Detect which cell encompasses the target text, then output its [x, y] center coordinate. 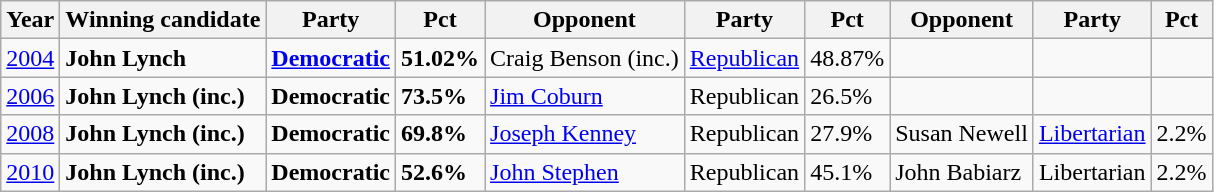
69.8% [440, 134]
John Babiarz [962, 172]
2010 [30, 172]
Craig Benson (inc.) [585, 58]
Winning candidate [163, 20]
27.9% [848, 134]
John Lynch [163, 58]
52.6% [440, 172]
2008 [30, 134]
2006 [30, 96]
73.5% [440, 96]
Jim Coburn [585, 96]
John Stephen [585, 172]
51.02% [440, 58]
26.5% [848, 96]
2004 [30, 58]
Year [30, 20]
Joseph Kenney [585, 134]
Susan Newell [962, 134]
48.87% [848, 58]
45.1% [848, 172]
